Provide the [x, y] coordinate of the cell's center where the given text is located.  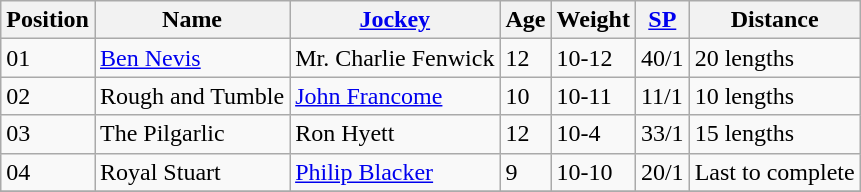
The Pilgarlic [192, 134]
02 [48, 96]
03 [48, 134]
10 lengths [774, 96]
15 lengths [774, 134]
Name [192, 20]
Mr. Charlie Fenwick [395, 58]
Distance [774, 20]
10-10 [593, 172]
01 [48, 58]
10 [526, 96]
Jockey [395, 20]
Royal Stuart [192, 172]
10-12 [593, 58]
Rough and Tumble [192, 96]
9 [526, 172]
33/1 [662, 134]
04 [48, 172]
Last to complete [774, 172]
11/1 [662, 96]
10-4 [593, 134]
Weight [593, 20]
20/1 [662, 172]
20 lengths [774, 58]
SP [662, 20]
Ben Nevis [192, 58]
Ron Hyett [395, 134]
Philip Blacker [395, 172]
40/1 [662, 58]
John Francome [395, 96]
10-11 [593, 96]
Age [526, 20]
Position [48, 20]
